Pinpoint the cell where the given text exists, returning its (x, y) midpoint coordinate. 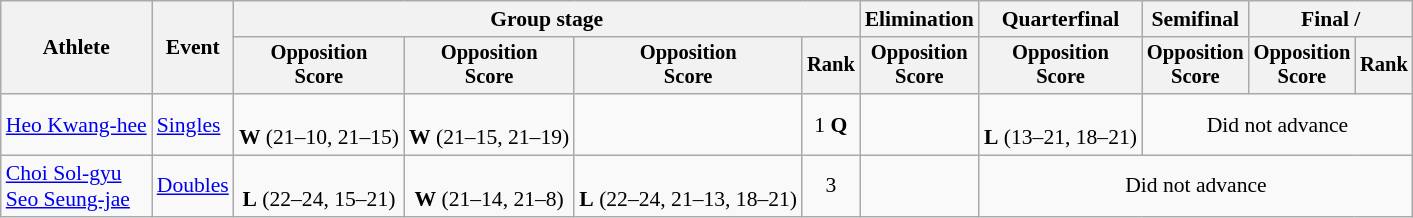
Event (193, 48)
Semifinal (1196, 19)
Athlete (76, 48)
W (21–15, 21–19) (489, 124)
L (13–21, 18–21) (1060, 124)
3 (831, 186)
W (21–14, 21–8) (489, 186)
Group stage (547, 19)
W (21–10, 21–15) (319, 124)
Quarterfinal (1060, 19)
Singles (193, 124)
Final / (1331, 19)
1 Q (831, 124)
L (22–24, 15–21) (319, 186)
Heo Kwang-hee (76, 124)
Doubles (193, 186)
Choi Sol-gyuSeo Seung-jae (76, 186)
L (22–24, 21–13, 18–21) (688, 186)
Elimination (920, 19)
